Determine the [X, Y] coordinate at the center of the cell enclosing the given text.  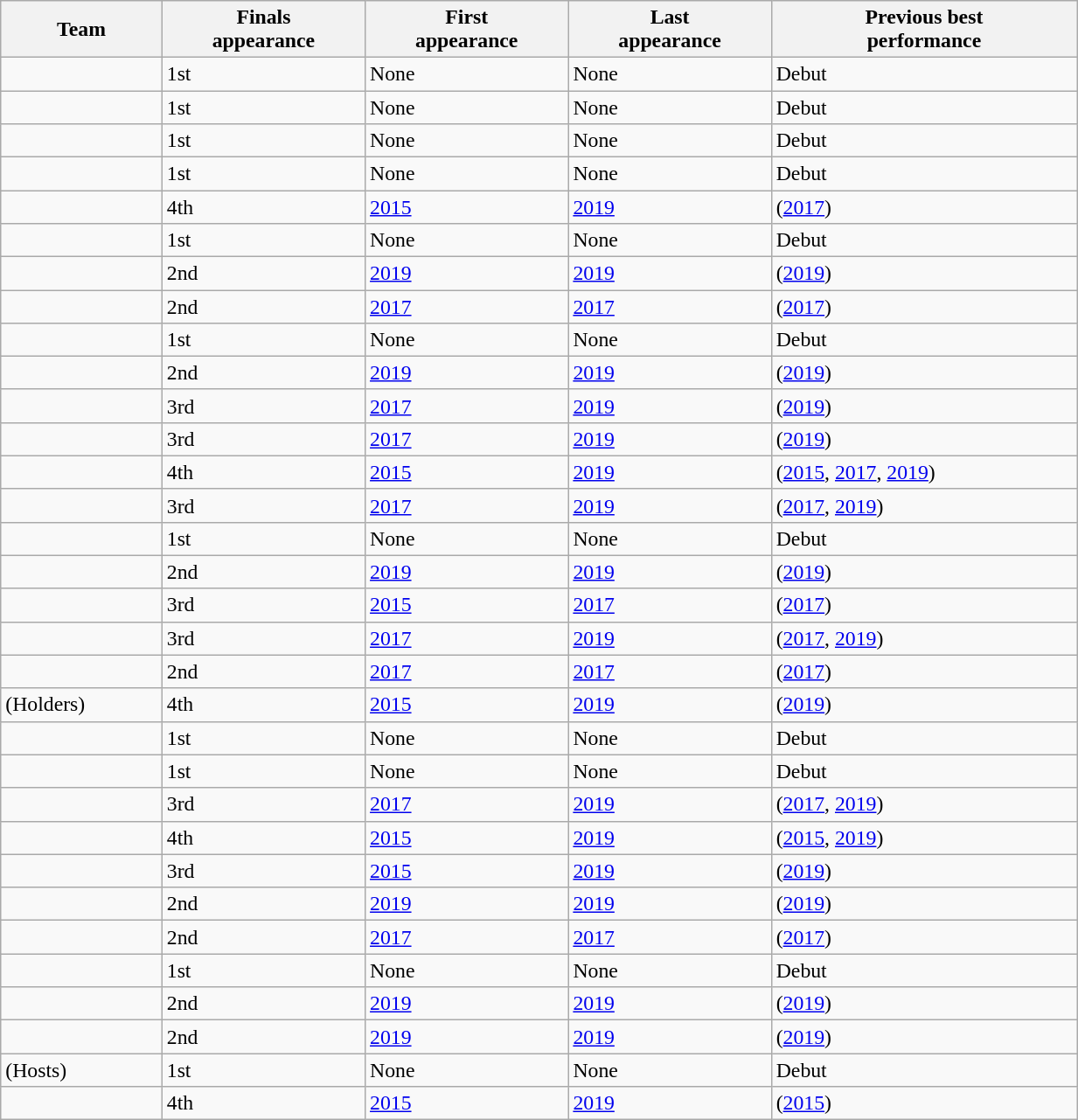
Team [82, 30]
Previous bestperformance [923, 30]
(2015, 2019) [923, 838]
Lastappearance [670, 30]
Finalsappearance [263, 30]
(Holders) [82, 705]
(2015, 2017, 2019) [923, 472]
(Hosts) [82, 1070]
Firstappearance [467, 30]
(2015) [923, 1103]
